Extract the [X, Y] coordinate from the center of the cell holding the provided text.  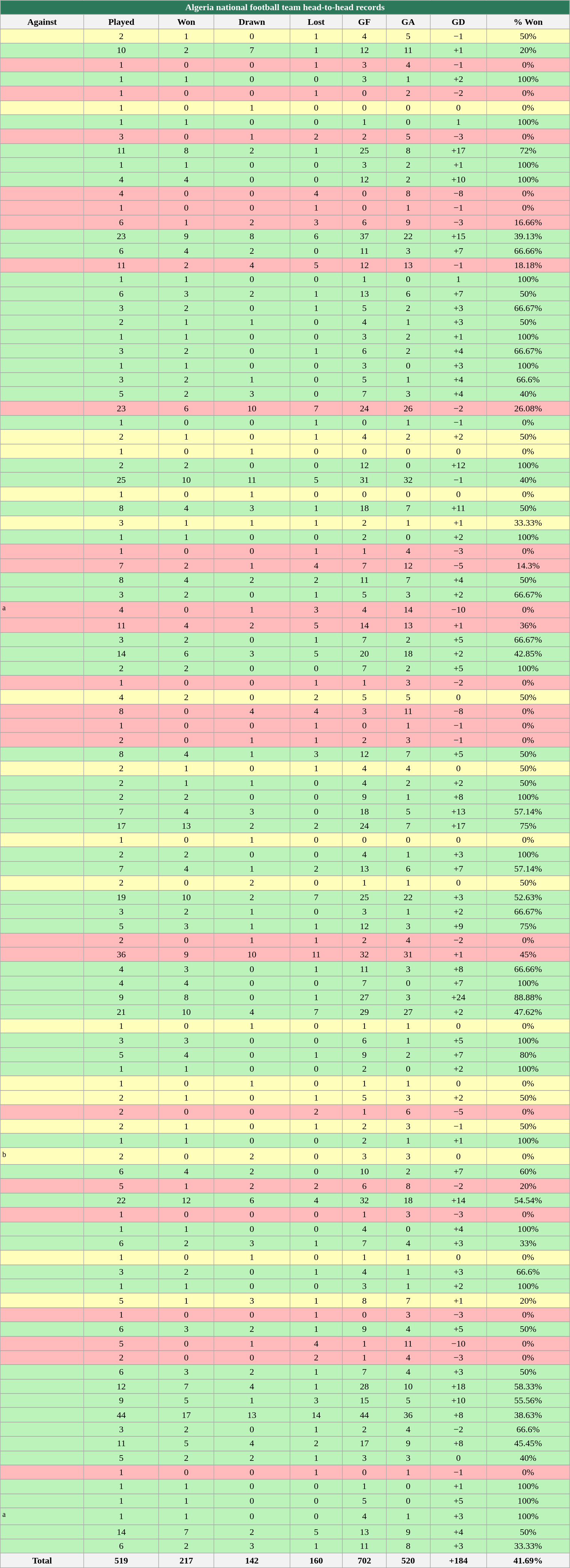
26.08% [528, 408]
41.69% [528, 1560]
GA [408, 22]
+12 [458, 466]
+15 [458, 237]
20 [364, 654]
45% [528, 954]
519 [121, 1560]
72% [528, 150]
Drawn [252, 22]
+24 [458, 998]
39.13% [528, 237]
55.56% [528, 1401]
142 [252, 1560]
% Won [528, 22]
42.85% [528, 654]
88.88% [528, 998]
80% [528, 1055]
GF [364, 22]
160 [316, 1560]
33% [528, 1243]
+11 [458, 508]
36% [528, 625]
18.18% [528, 265]
702 [364, 1560]
15 [364, 1401]
26 [408, 408]
+14 [458, 1200]
Lost [316, 22]
45.45% [528, 1444]
29 [364, 1012]
38.63% [528, 1415]
+184 [458, 1560]
28 [364, 1386]
52.63% [528, 897]
217 [186, 1560]
Algeria national football team head-to-head records [285, 8]
520 [408, 1560]
+13 [458, 811]
47.62% [528, 1012]
19 [121, 897]
Played [121, 22]
Total [42, 1560]
14.3% [528, 566]
37 [364, 237]
21 [121, 1012]
60% [528, 1172]
GD [458, 22]
b [42, 1156]
54.54% [528, 1200]
16.66% [528, 222]
Won [186, 22]
+9 [458, 926]
+18 [458, 1386]
58.33% [528, 1386]
Against [42, 22]
